Provide the (x, y) coordinate of the cell's center where the given text is located.  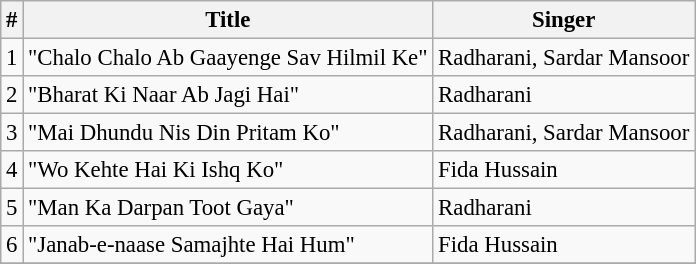
3 (12, 133)
"Janab-e-naase Samajhte Hai Hum" (228, 245)
"Chalo Chalo Ab Gaayenge Sav Hilmil Ke" (228, 58)
2 (12, 95)
"Bharat Ki Naar Ab Jagi Hai" (228, 95)
6 (12, 245)
Title (228, 20)
# (12, 20)
1 (12, 58)
"Mai Dhundu Nis Din Pritam Ko" (228, 133)
Singer (564, 20)
"Man Ka Darpan Toot Gaya" (228, 208)
"Wo Kehte Hai Ki Ishq Ko" (228, 170)
5 (12, 208)
4 (12, 170)
